Return (x, y) of the center of cell containing provided text 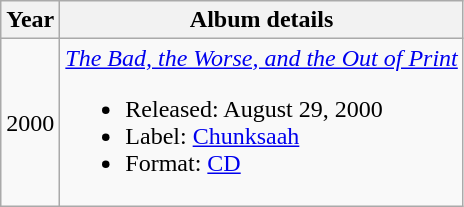
2000 (30, 122)
Year (30, 20)
The Bad, the Worse, and the Out of PrintReleased: August 29, 2000Label: ChunksaahFormat: CD (262, 122)
Album details (262, 20)
